For the text-containing cell, return its midpoint in (x, y) coordinate format. 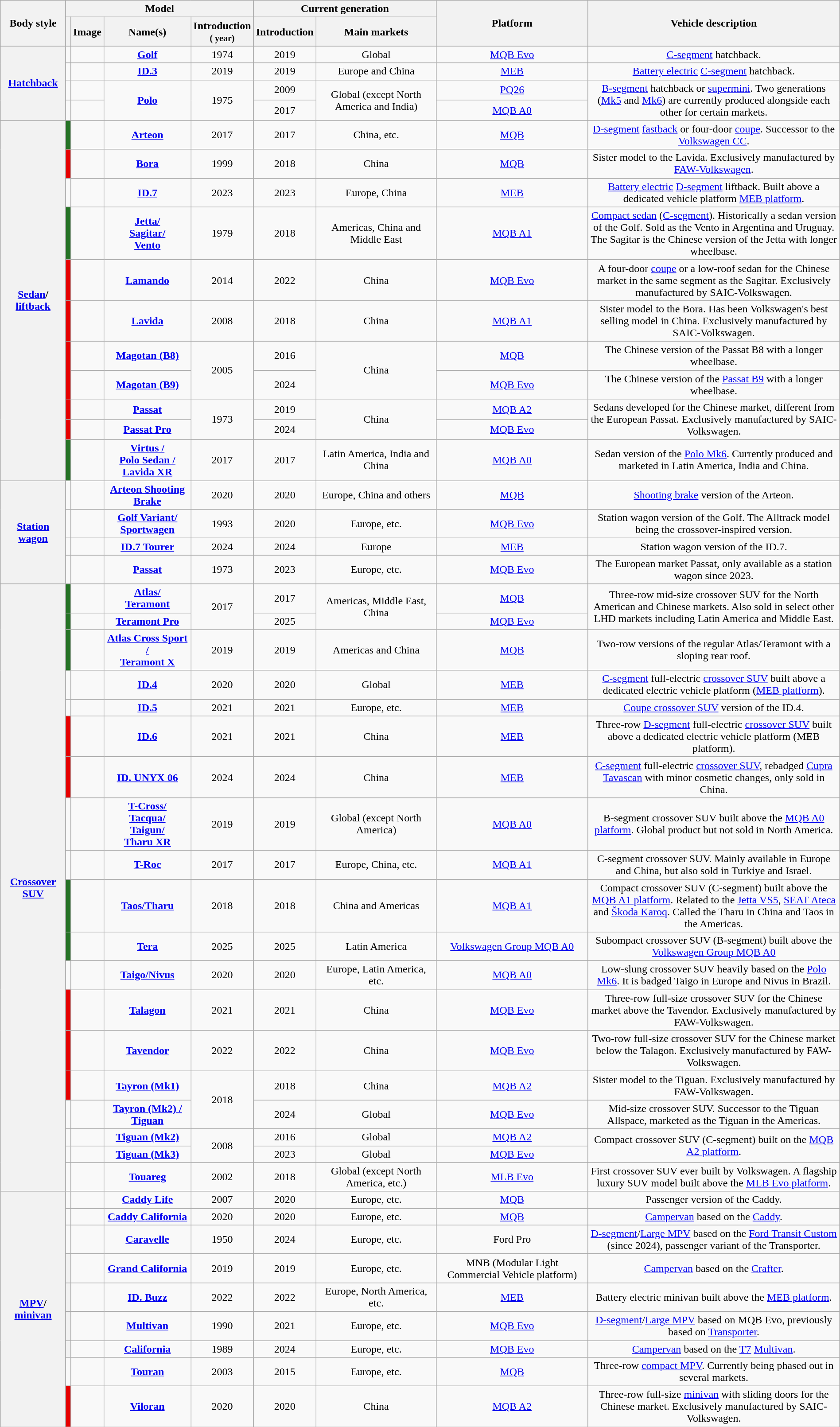
Station wagon (33, 533)
1990 (222, 1326)
The European market Passat, only available as a station wagon since 2023. (714, 570)
Taos/Tharu (148, 906)
MPV/minivan (33, 1309)
Golf (148, 54)
ID.5 (148, 708)
Americas, Middle East, China (376, 607)
Arteon (148, 135)
Volkswagen Group MQB A0 (512, 946)
Mid-size crossover SUV. Successor to the Tiguan Allspace, marketed as the Tiguan in the Americas. (714, 1115)
Atlas Cross Sport /Teramont X (148, 650)
Atlas/Teramont (148, 598)
The Chinese version of the Passat B8 with a longer wheelbase. (714, 355)
China and Americas (376, 906)
ID. UNYX 06 (148, 777)
Polo (148, 100)
1950 (222, 1240)
Taigo/Nivus (148, 976)
Europe and China (376, 71)
Lamando (148, 280)
Low-slung crossover SUV heavily based on the Polo Mk6. It is badged Taigo in Europe and Nivus in Brazil. (714, 976)
Touran (148, 1372)
Two-row versions of the regular Atlas/Teramont with a sloping rear roof. (714, 650)
Europe (376, 547)
Teramont Pro (148, 621)
1993 (222, 524)
Virtus /Polo Sedan /Lavida XR (148, 460)
1979 (222, 233)
Current generation (345, 9)
Europe, North America, etc. (376, 1297)
Three-row D-segment full-electric crossover SUV built above a dedicated electric vehicle platform (MEB platform). (714, 736)
Battery electric D-segment liftback. Built above a dedicated vehicle platform MEB platform. (714, 192)
C-segment full-electric crossover SUV built above a dedicated electric vehicle platform (MEB platform). (714, 685)
Three-row full-size minivan with sliding doors for the Chinese market. Exclusively manufactured by SAIC-Volkswagen. (714, 1407)
Sister model to the Lavida. Exclusively manufactured by FAW-Volkswagen. (714, 164)
Viloran (148, 1407)
2007 (222, 1200)
Coupe crossover SUV version of the ID.4. (714, 708)
MLB Evo (512, 1177)
Caravelle (148, 1240)
Multivan (148, 1326)
2005 (222, 370)
Bora (148, 164)
Sedan version of the Polo Mk6. Currently produced and marketed in Latin America, India and China. (714, 460)
Body style (33, 23)
Latin America, India and China (376, 460)
Jetta/Sagitar/Vento (148, 233)
Europe, China (376, 192)
Introduction( year) (222, 32)
MNB (Modular Light Commercial Vehicle platform) (512, 1268)
Europe, China and others (376, 495)
Three-row full-size crossover SUV for the Chinese market above the Tavendor. Exclusively manufactured by FAW-Volkswagen. (714, 1010)
Grand California (148, 1268)
Americas and China (376, 650)
D-segment/Large MPV based on MQB Evo, previously based on Transporter. (714, 1326)
Global (except North America) (376, 824)
1999 (222, 164)
B-segment hatchback or supermini. Two generations (Mk5 and Mk6) are currently produced alongside each other for certain markets. (714, 100)
Ford Pro (512, 1240)
Sedans developed for the Chinese market, different from the European Passat. Exclusively manufactured by SAIC-Volkswagen. (714, 420)
Crossover SUV (33, 888)
Magotan (B9) (148, 385)
Touareg (148, 1177)
Passenger version of the Caddy. (714, 1200)
Talagon (148, 1010)
ID. Buzz (148, 1297)
Arteon Shooting Brake (148, 495)
Europe, Latin America, etc. (376, 976)
The Chinese version of the Passat B9 with a longer wheelbase. (714, 385)
First crossover SUV ever built by Volkswagen. A flagship luxury SUV model built above the MLB Evo platform. (714, 1177)
Campervan based on the T7 Multivan. (714, 1349)
Tavendor (148, 1051)
C-segment hatchback. (714, 54)
Caddy California (148, 1217)
T-Cross/Tacqua/Taigun/Tharu XR (148, 824)
Battery electric minivan built above the MEB platform. (714, 1297)
2014 (222, 280)
Battery electric C-segment hatchback. (714, 71)
C-segment full-electric crossover SUV, rebadged Cupra Tavascan with minor cosmetic changes, only sold in China. (714, 777)
Magotan (B8) (148, 355)
A four-door coupe or a low-roof sedan for the Chinese market in the same segment as the Sagitar. Exclusively manufactured by SAIC-Volkswagen. (714, 280)
Subompact crossover SUV (B-segment) built above the Volkswagen Group MQB A0 (714, 946)
C-segment crossover SUV. Mainly available in Europe and China, but also sold in Turkiye and Israel. (714, 865)
PQ26 (512, 90)
ID.4 (148, 685)
ID.6 (148, 736)
Sedan/liftback (33, 300)
Hatchback (33, 83)
T-Roc (148, 865)
Tera (148, 946)
Two-row full-size crossover SUV for the Chinese market below the Talagon. Exclusively manufactured by FAW-Volkswagen. (714, 1051)
Tiguan (Mk3) (148, 1154)
ID.7 (148, 192)
Shooting brake version of the Arteon. (714, 495)
Global (except North America and India) (376, 100)
ID.7 Tourer (148, 547)
Lavida (148, 321)
2002 (222, 1177)
D-segment/Large MPV based on the Ford Transit Custom (since 2024), passenger variant of the Transporter. (714, 1240)
ID.3 (148, 71)
Main markets (376, 32)
California (148, 1349)
D-segment fastback or four-door coupe. Successor to the Volkswagen CC. (714, 135)
1974 (222, 54)
Name(s) (148, 32)
Tayron (Mk2) / Tiguan (148, 1115)
Model (159, 9)
Sister model to the Tiguan. Exclusively manufactured by FAW-Volkswagen. (714, 1085)
2009 (284, 90)
Campervan based on the Crafter. (714, 1268)
Compact crossover SUV (C-segment) built on the MQB A2 platform. (714, 1146)
China, etc. (376, 135)
Latin America (376, 946)
Europe, China, etc. (376, 865)
Golf Variant/Sportwagen (148, 524)
Tayron (Mk1) (148, 1085)
Three-row compact MPV. Currently being phased out in several markets. (714, 1372)
Americas, China and Middle East (376, 233)
Vehicle description (714, 23)
Passat Pro (148, 430)
B-segment crossover SUV built above the MQB A0 platform. Global product but not sold in North America. (714, 824)
1989 (222, 1349)
Campervan based on the Caddy. (714, 1217)
Image (87, 32)
Sister model to the Bora. Has been Volkswagen's best selling model in China. Exclusively manufactured by SAIC-Volkswagen. (714, 321)
2015 (284, 1372)
Global (except North America, etc.) (376, 1177)
Station wagon version of the Golf. The Alltrack model being the crossover-inspired version. (714, 524)
Station wagon version of the ID.7. (714, 547)
1975 (222, 100)
2003 (222, 1372)
Platform (512, 23)
Tiguan (Mk2) (148, 1137)
Caddy Life (148, 1200)
Introduction (284, 32)
